Search for the cell housing the specified text and yield its [x, y] center coordinate. 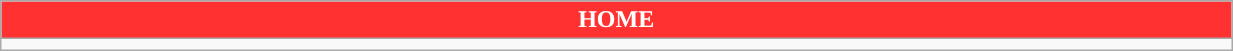
HOME [616, 20]
